Extract the (X, Y) coordinate from the center of the cell holding the provided text.  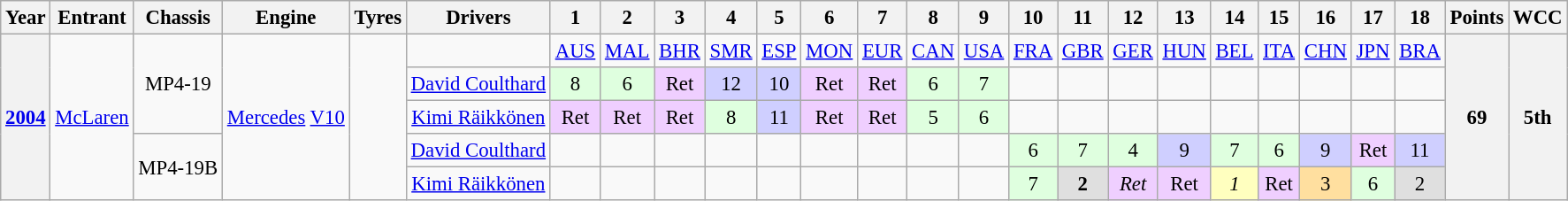
Points (1477, 18)
Drivers (478, 18)
MP4-19B (178, 166)
Engine (286, 18)
BHR (679, 51)
USA (983, 51)
AUS (575, 51)
18 (1420, 18)
15 (1279, 18)
16 (1325, 18)
Mercedes V10 (286, 118)
McLaren (92, 118)
MP4-19 (178, 85)
WCC (1538, 18)
EUR (883, 51)
MAL (628, 51)
SMR (730, 51)
BEL (1235, 51)
5th (1538, 118)
2004 (26, 118)
Entrant (92, 18)
GBR (1082, 51)
Tyres (378, 18)
14 (1235, 18)
Year (26, 18)
Chassis (178, 18)
HUN (1184, 51)
ITA (1279, 51)
FRA (1033, 51)
13 (1184, 18)
ESP (779, 51)
69 (1477, 118)
GER (1133, 51)
CAN (934, 51)
JPN (1373, 51)
17 (1373, 18)
BRA (1420, 51)
CHN (1325, 51)
MON (830, 51)
